Output the [x, y] coordinate of the center of the cell containing the given text.  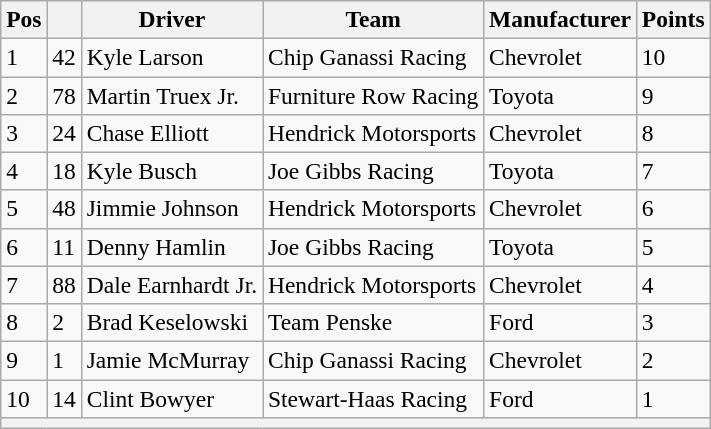
18 [64, 171]
48 [64, 209]
Points [673, 19]
14 [64, 398]
Martin Truex Jr. [172, 95]
Manufacturer [560, 19]
78 [64, 95]
42 [64, 57]
Team [374, 19]
Team Penske [374, 322]
24 [64, 133]
Jamie McMurray [172, 360]
Pos [24, 19]
Stewart-Haas Racing [374, 398]
Brad Keselowski [172, 322]
Denny Hamlin [172, 247]
11 [64, 247]
Driver [172, 19]
Kyle Busch [172, 171]
Chase Elliott [172, 133]
88 [64, 285]
Jimmie Johnson [172, 209]
Kyle Larson [172, 57]
Dale Earnhardt Jr. [172, 285]
Furniture Row Racing [374, 95]
Clint Bowyer [172, 398]
